Locate the cell with the specified text and output its [X, Y] center coordinate. 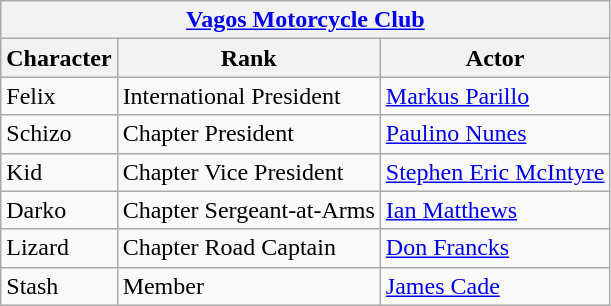
Chapter Road Captain [248, 248]
Kid [59, 172]
Member [248, 286]
Actor [495, 58]
Felix [59, 96]
Stephen Eric McIntyre [495, 172]
Vagos Motorcycle Club [306, 20]
Darko [59, 210]
Markus Parillo [495, 96]
Paulino Nunes [495, 134]
Chapter President [248, 134]
International President [248, 96]
Character [59, 58]
Schizo [59, 134]
James Cade [495, 286]
Rank [248, 58]
Chapter Sergeant-at-Arms [248, 210]
Don Francks [495, 248]
Chapter Vice President [248, 172]
Lizard [59, 248]
Stash [59, 286]
Ian Matthews [495, 210]
